Detect which cell encompasses the target text, then output its [X, Y] center coordinate. 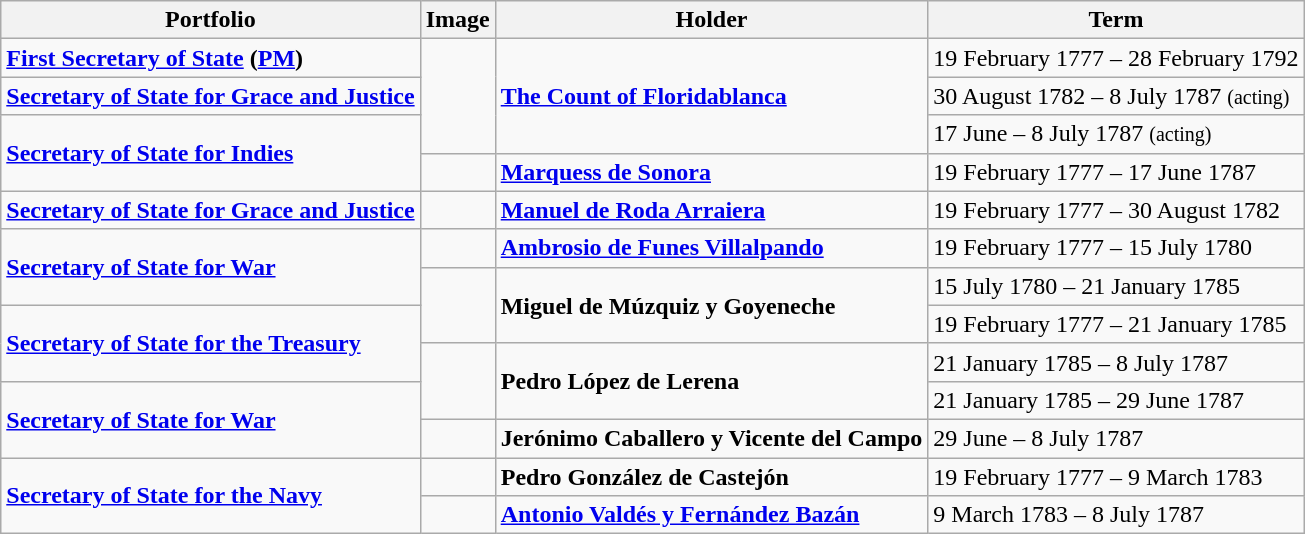
Image [458, 20]
First Secretary of State (PM) [210, 58]
30 August 1782 – 8 July 1787 (acting) [1116, 96]
Antonio Valdés y Fernández Bazán [712, 515]
Manuel de Roda Arraiera [712, 210]
19 February 1777 – 15 July 1780 [1116, 248]
19 February 1777 – 21 January 1785 [1116, 324]
Portfolio [210, 20]
The Count of Floridablanca [712, 96]
19 February 1777 – 28 February 1792 [1116, 58]
Holder [712, 20]
Ambrosio de Funes Villalpando [712, 248]
Term [1116, 20]
Marquess de Sonora [712, 172]
Jerónimo Caballero y Vicente del Campo [712, 438]
15 July 1780 – 21 January 1785 [1116, 286]
21 January 1785 – 29 June 1787 [1116, 400]
9 March 1783 – 8 July 1787 [1116, 515]
Pedro González de Castejón [712, 477]
21 January 1785 – 8 July 1787 [1116, 362]
Pedro López de Lerena [712, 381]
17 June – 8 July 1787 (acting) [1116, 134]
Secretary of State for the Treasury [210, 343]
19 February 1777 – 17 June 1787 [1116, 172]
Secretary of State for Indies [210, 153]
19 February 1777 – 9 March 1783 [1116, 477]
29 June – 8 July 1787 [1116, 438]
19 February 1777 – 30 August 1782 [1116, 210]
Secretary of State for the Navy [210, 496]
Miguel de Múzquiz y Goyeneche [712, 305]
